Detect which cell encompasses the target text, then output its (x, y) center coordinate. 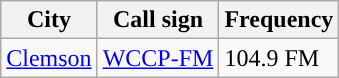
Call sign (158, 20)
City (49, 20)
Frequency (279, 20)
104.9 FM (279, 58)
WCCP-FM (158, 58)
Clemson (49, 58)
